Return [x, y] of the center of cell containing provided text 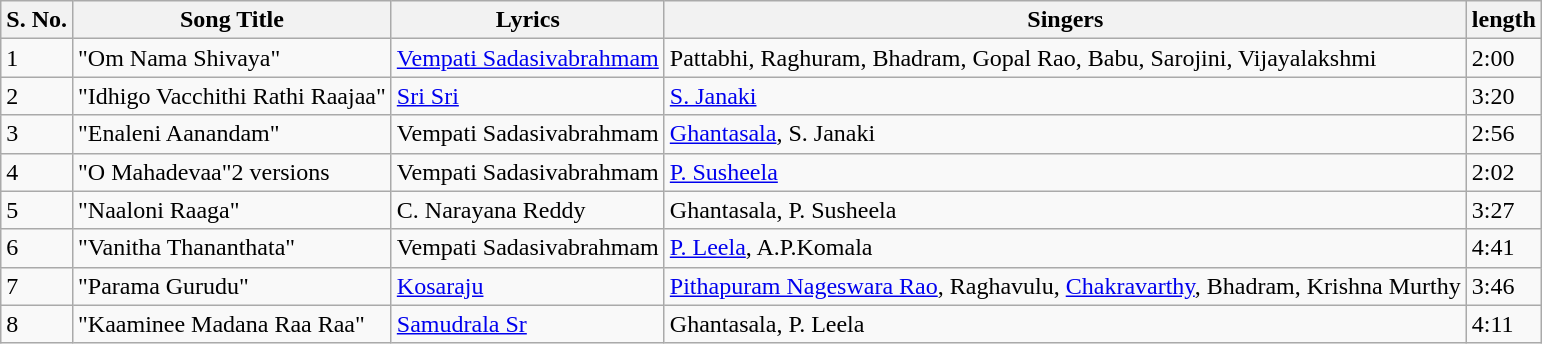
Pattabhi, Raghuram, Bhadram, Gopal Rao, Babu, Sarojini, Vijayalakshmi [1065, 58]
3:27 [1504, 210]
2:56 [1504, 134]
7 [37, 286]
"Kaaminee Madana Raa Raa" [232, 324]
"Enaleni Aanandam" [232, 134]
"Idhigo Vacchithi Rathi Raajaa" [232, 96]
2:02 [1504, 172]
Lyrics [528, 20]
"O Mahadevaa"2 versions [232, 172]
P. Leela, A.P.Komala [1065, 248]
2 [37, 96]
P. Susheela [1065, 172]
4:41 [1504, 248]
Singers [1065, 20]
C. Narayana Reddy [528, 210]
S. Janaki [1065, 96]
3:46 [1504, 286]
Ghantasala, S. Janaki [1065, 134]
Samudrala Sr [528, 324]
"Vanitha Thananthata" [232, 248]
1 [37, 58]
5 [37, 210]
3:20 [1504, 96]
"Naaloni Raaga" [232, 210]
3 [37, 134]
Pithapuram Nageswara Rao, Raghavulu, Chakravarthy, Bhadram, Krishna Murthy [1065, 286]
6 [37, 248]
Ghantasala, P. Susheela [1065, 210]
length [1504, 20]
"Om Nama Shivaya" [232, 58]
Song Title [232, 20]
4 [37, 172]
Ghantasala, P. Leela [1065, 324]
8 [37, 324]
2:00 [1504, 58]
Sri Sri [528, 96]
"Parama Gurudu" [232, 286]
4:11 [1504, 324]
S. No. [37, 20]
Kosaraju [528, 286]
